Extract the [X, Y] coordinate from the center of the cell holding the provided text.  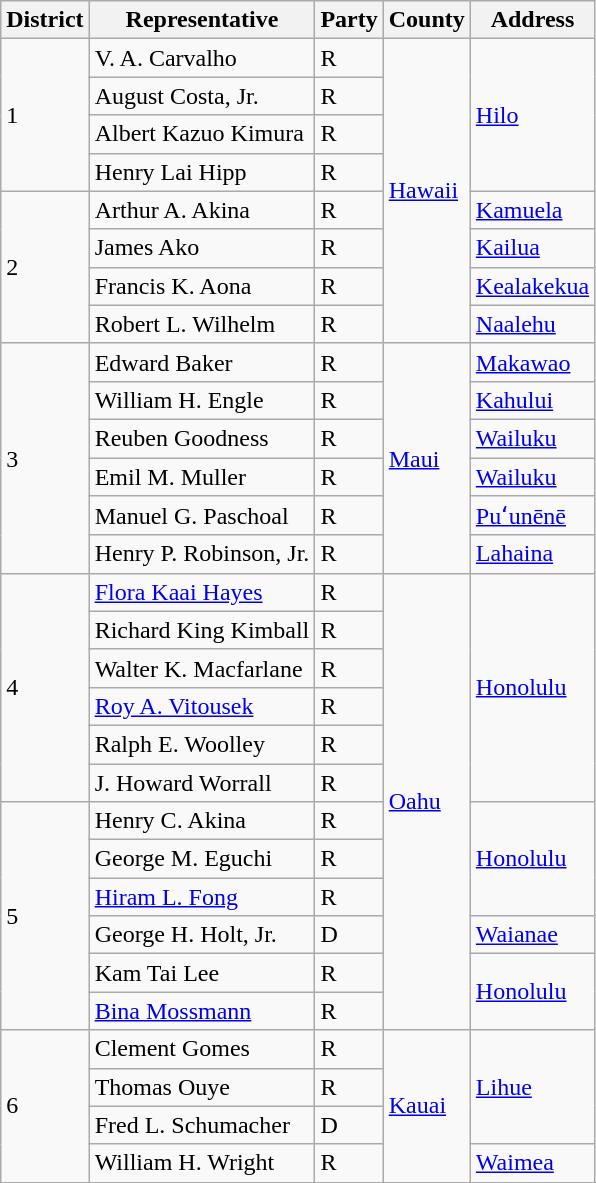
Emil M. Muller [202, 477]
Francis K. Aona [202, 286]
Representative [202, 20]
Roy A. Vitousek [202, 706]
Thomas Ouye [202, 1087]
Kam Tai Lee [202, 973]
Walter K. Macfarlane [202, 668]
Robert L. Wilhelm [202, 324]
Henry P. Robinson, Jr. [202, 554]
J. Howard Worrall [202, 783]
Clement Gomes [202, 1049]
Kailua [532, 248]
6 [45, 1106]
George H. Holt, Jr. [202, 935]
Kahului [532, 400]
Makawao [532, 362]
1 [45, 115]
Flora Kaai Hayes [202, 592]
Albert Kazuo Kimura [202, 134]
3 [45, 458]
Fred L. Schumacher [202, 1125]
James Ako [202, 248]
Reuben Goodness [202, 438]
George M. Eguchi [202, 859]
Arthur A. Akina [202, 210]
Lihue [532, 1087]
Oahu [426, 802]
Bina Mossmann [202, 1011]
Hilo [532, 115]
William H. Engle [202, 400]
V. A. Carvalho [202, 58]
County [426, 20]
Kealakekua [532, 286]
2 [45, 267]
Manuel G. Paschoal [202, 516]
August Costa, Jr. [202, 96]
Kauai [426, 1106]
Kamuela [532, 210]
Maui [426, 458]
Waimea [532, 1163]
Puʻunēnē [532, 516]
Waianae [532, 935]
Address [532, 20]
4 [45, 687]
Hiram L. Fong [202, 897]
Ralph E. Woolley [202, 744]
Henry C. Akina [202, 821]
William H. Wright [202, 1163]
Lahaina [532, 554]
Hawaii [426, 191]
District [45, 20]
5 [45, 916]
Henry Lai Hipp [202, 172]
Party [349, 20]
Edward Baker [202, 362]
Richard King Kimball [202, 630]
Naalehu [532, 324]
